Provide the (x, y) coordinate of the cell's center where the given text is located.  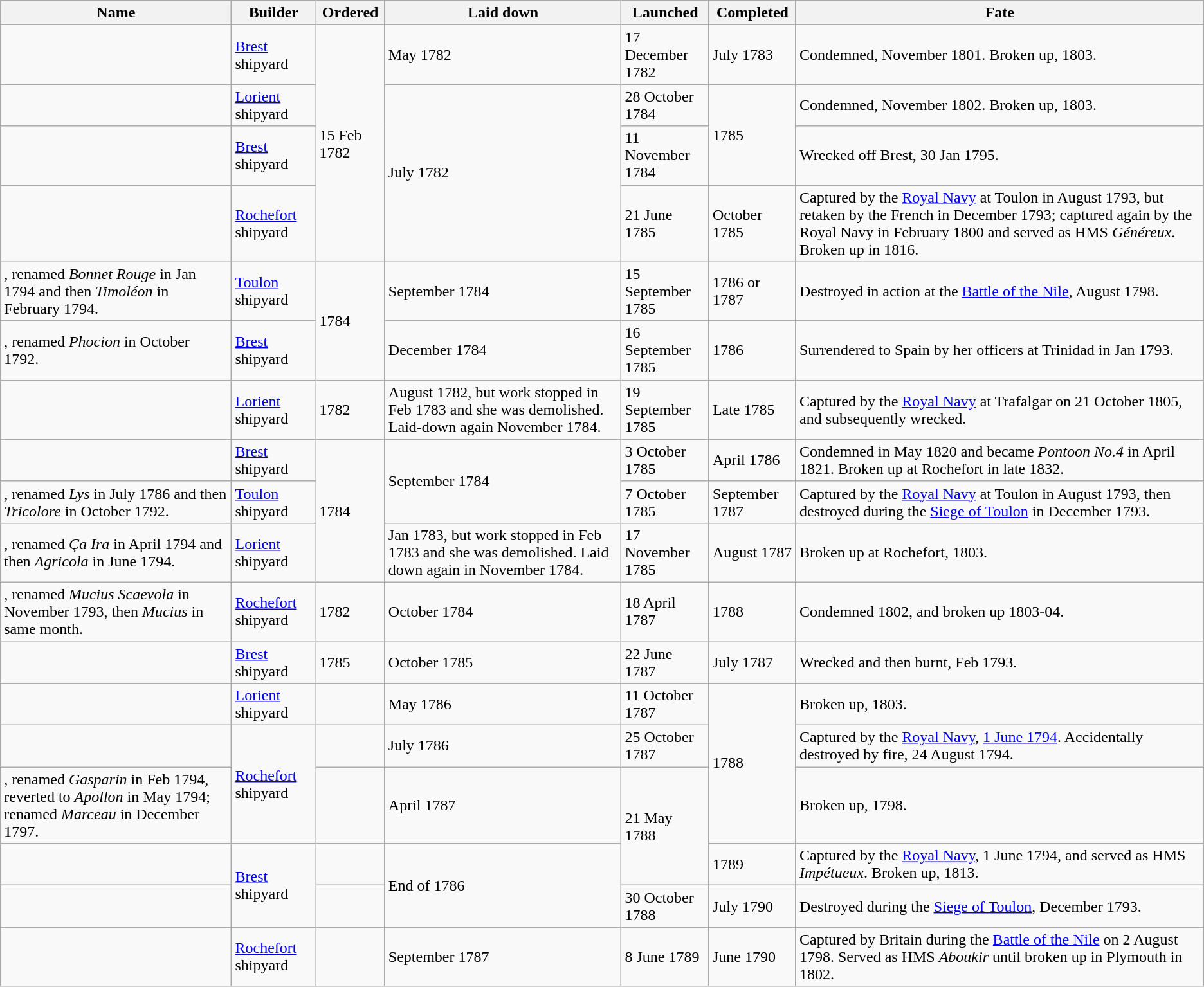
19 September 1785 (665, 410)
, renamed Bonnet Rouge in Jan 1794 and then Timoléon in February 1794. (116, 291)
End of 1786 (503, 885)
Captured by Britain during the Battle of the Nile on 2 August 1798. Served as HMS Aboukir until broken up in Plymouth in 1802. (999, 957)
, renamed Mucius Scaevola in November 1793, then Mucius in same month. (116, 611)
Jan 1783, but work stopped in Feb 1783 and she was demolished. Laid down again in November 1784. (503, 552)
Destroyed during the Siege of Toulon, December 1793. (999, 907)
25 October 1787 (665, 746)
April 1787 (503, 805)
15 Feb 1782 (350, 143)
August 1787 (752, 552)
Builder (274, 13)
Ordered (350, 13)
July 1790 (752, 907)
8 June 1789 (665, 957)
Launched (665, 13)
Condemned, November 1801. Broken up, 1803. (999, 55)
11 November 1784 (665, 156)
, renamed Lys in July 1786 and then Tricolore in October 1792. (116, 502)
Condemned 1802, and broken up 1803-04. (999, 611)
August 1782, but work stopped in Feb 1783 and she was demolished. Laid-down again November 1784. (503, 410)
April 1786 (752, 460)
1789 (752, 864)
October 1784 (503, 611)
July 1786 (503, 746)
Laid down (503, 13)
July 1787 (752, 662)
22 June 1787 (665, 662)
Captured by the Royal Navy, 1 June 1794. Accidentally destroyed by fire, 24 August 1794. (999, 746)
Name (116, 13)
, renamed Phocion in October 1792. (116, 350)
1786 or 1787 (752, 291)
Surrendered to Spain by her officers at Trinidad in Jan 1793. (999, 350)
, renamed Ça Ira in April 1794 and then Agricola in June 1794. (116, 552)
Completed (752, 13)
Captured by the Royal Navy at Toulon in August 1793, then destroyed during the Siege of Toulon in December 1793. (999, 502)
17 December 1782 (665, 55)
21 June 1785 (665, 224)
Wrecked and then burnt, Feb 1793. (999, 662)
July 1782 (503, 173)
16 September 1785 (665, 350)
June 1790 (752, 957)
May 1782 (503, 55)
Fate (999, 13)
Broken up at Rochefort, 1803. (999, 552)
17 November 1785 (665, 552)
May 1786 (503, 705)
30 October 1788 (665, 907)
1786 (752, 350)
Captured by the Royal Navy at Trafalgar on 21 October 1805, and subsequently wrecked. (999, 410)
Condemned in May 1820 and became Pontoon No.4 in April 1821. Broken up at Rochefort in late 1832. (999, 460)
Captured by the Royal Navy, 1 June 1794, and served as HMS Impétueux. Broken up, 1813. (999, 864)
11 October 1787 (665, 705)
28 October 1784 (665, 105)
, renamed Gasparin in Feb 1794, reverted to Apollon in May 1794; renamed Marceau in December 1797. (116, 805)
3 October 1785 (665, 460)
21 May 1788 (665, 826)
December 1784 (503, 350)
Broken up, 1803. (999, 705)
15 September 1785 (665, 291)
July 1783 (752, 55)
Broken up, 1798. (999, 805)
Destroyed in action at the Battle of the Nile, August 1798. (999, 291)
Late 1785 (752, 410)
Wrecked off Brest, 30 Jan 1795. (999, 156)
Condemned, November 1802. Broken up, 1803. (999, 105)
7 October 1785 (665, 502)
18 April 1787 (665, 611)
